Return [X, Y] of the center of cell containing provided text 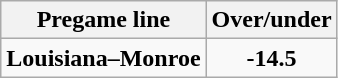
Pregame line [104, 20]
Over/under [272, 20]
Louisiana–Monroe [104, 58]
-14.5 [272, 58]
